Locate the cell with the specified text and output its (X, Y) center coordinate. 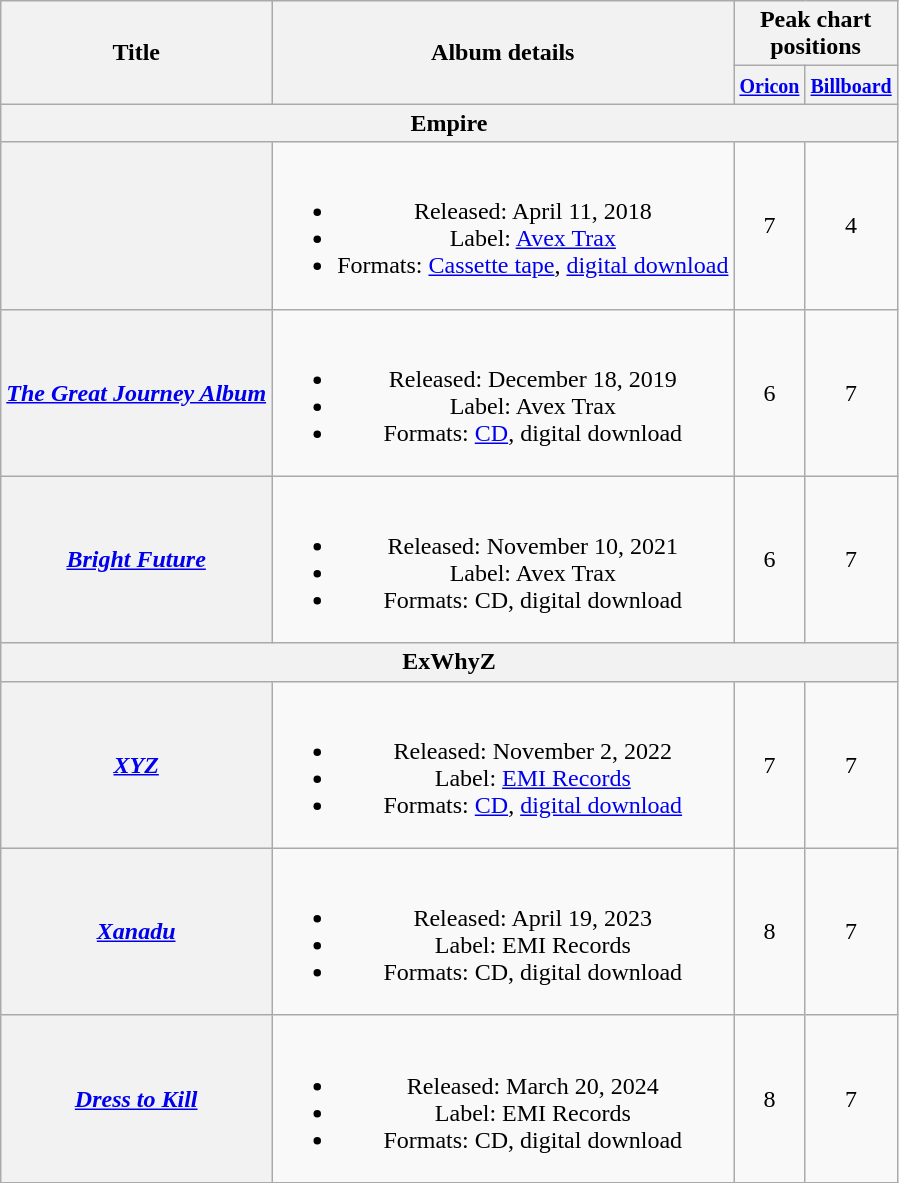
The Great Journey Album (136, 392)
Released: November 2, 2022Label: EMI RecordsFormats: CD, digital download (503, 764)
Bright Future (136, 560)
Released: March 20, 2024Label: EMI RecordsFormats: CD, digital download (503, 1098)
Album details (503, 52)
Billboard (851, 85)
Released: April 19, 2023Label: EMI RecordsFormats: CD, digital download (503, 932)
Dress to Kill (136, 1098)
Empire (449, 123)
ExWhyZ (449, 662)
Xanadu (136, 932)
4 (851, 226)
XYZ (136, 764)
Oricon (770, 85)
Released: December 18, 2019Label: Avex TraxFormats: CD, digital download (503, 392)
Peak chart positions (816, 34)
Released: November 10, 2021Label: Avex TraxFormats: CD, digital download (503, 560)
Released: April 11, 2018Label: Avex TraxFormats: Cassette tape, digital download (503, 226)
Title (136, 52)
